Extract the [X, Y] coordinate from the center of the cell holding the provided text.  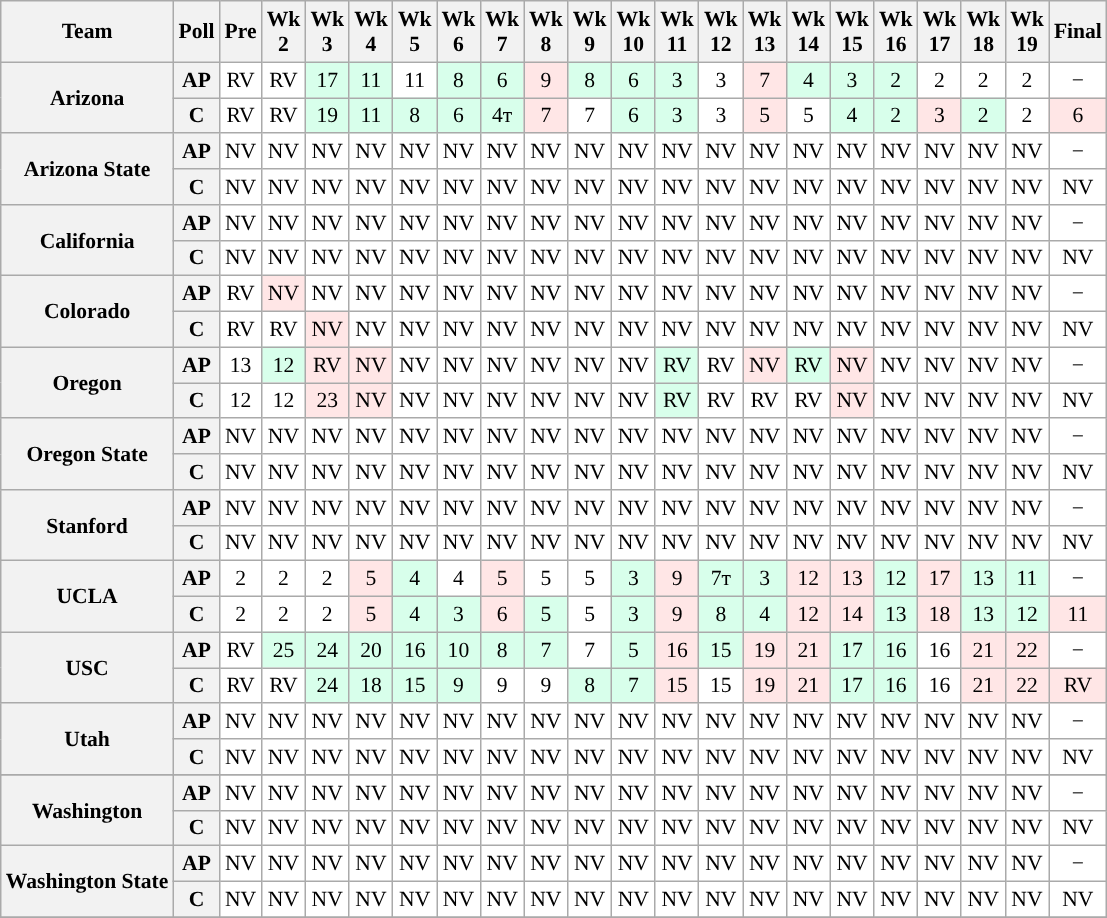
Wk10 [633, 32]
Wk5 [415, 32]
Wk19 [1027, 32]
Wk11 [677, 32]
Wk6 [459, 32]
Wk15 [852, 32]
Stanford [88, 526]
Oregon State [88, 454]
Wk7 [502, 32]
Wk13 [765, 32]
Wk2 [284, 32]
Team [88, 32]
Pre [241, 32]
Colorado [88, 312]
Oregon [88, 382]
California [88, 240]
UCLA [88, 596]
4т [502, 116]
Poll [196, 32]
Wk9 [590, 32]
14 [852, 615]
20 [371, 650]
Arizona State [88, 170]
Final [1078, 32]
Wk14 [808, 32]
Wk12 [721, 32]
7т [721, 579]
Wk4 [371, 32]
Wk16 [896, 32]
Washington State [88, 882]
25 [284, 650]
Wk3 [327, 32]
10 [459, 650]
Wk17 [940, 32]
Wk8 [546, 32]
USC [88, 668]
Washington [88, 810]
Wk18 [983, 32]
23 [327, 401]
Utah [88, 740]
Arizona [88, 98]
